For the text-containing cell, return its midpoint in (X, Y) coordinate format. 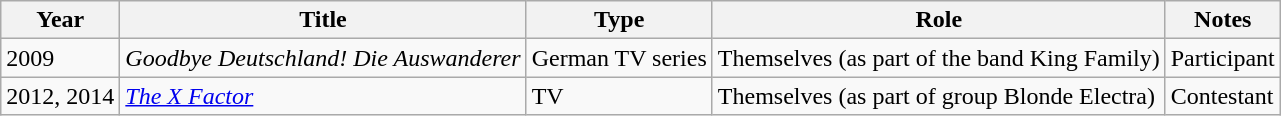
Participant (1222, 58)
Role (938, 20)
Themselves (as part of group Blonde Electra) (938, 96)
2009 (60, 58)
Themselves (as part of the band King Family) (938, 58)
TV (619, 96)
Type (619, 20)
Year (60, 20)
Contestant (1222, 96)
Notes (1222, 20)
2012, 2014 (60, 96)
The X Factor (323, 96)
Title (323, 20)
Goodbye Deutschland! Die Auswanderer (323, 58)
German TV series (619, 58)
